For the text-containing cell, return its midpoint in [X, Y] coordinate format. 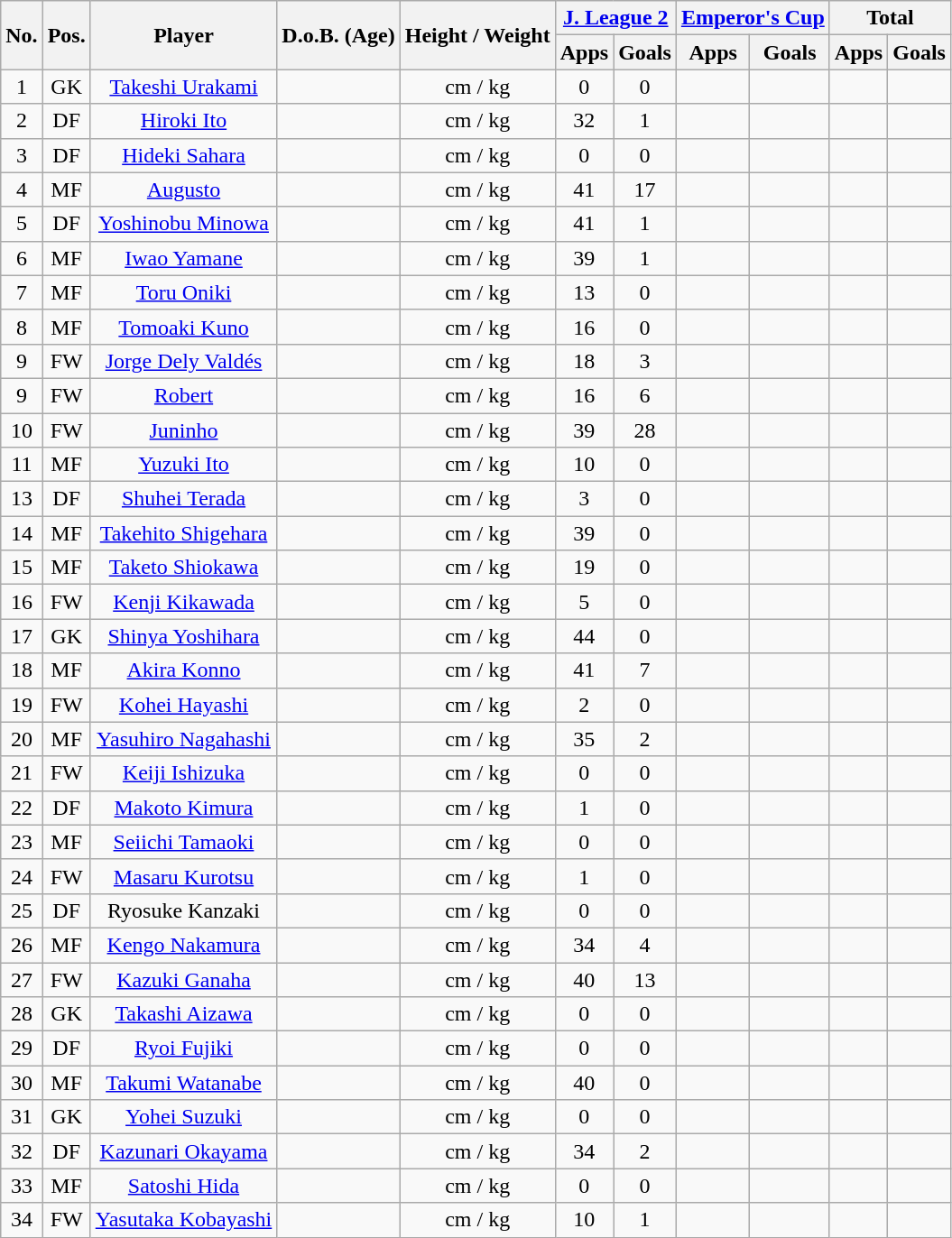
Seiichi Tamaoki [184, 842]
Shinya Yoshihara [184, 636]
Satoshi Hida [184, 1186]
Toru Oniki [184, 292]
8 [22, 327]
26 [22, 945]
J. League 2 [615, 18]
Kenji Kikawada [184, 602]
25 [22, 910]
33 [22, 1186]
Robert [184, 395]
Shuhei Terada [184, 499]
31 [22, 1117]
Masaru Kurotsu [184, 876]
Yoshinobu Minowa [184, 224]
24 [22, 876]
Ryoi Fujiki [184, 1049]
D.o.B. (Age) [338, 35]
Takehito Shigehara [184, 533]
Keiji Ishizuka [184, 773]
Hiroki Ito [184, 121]
No. [22, 35]
Yohei Suzuki [184, 1117]
Kazunari Okayama [184, 1151]
Juninho [184, 430]
15 [22, 568]
21 [22, 773]
Player [184, 35]
Takashi Aizawa [184, 1014]
Height / Weight [477, 35]
Augusto [184, 189]
27 [22, 979]
Ryosuke Kanzaki [184, 910]
23 [22, 842]
Takumi Watanabe [184, 1083]
Yasutaka Kobayashi [184, 1220]
Kohei Hayashi [184, 705]
11 [22, 465]
30 [22, 1083]
29 [22, 1049]
Jorge Dely Valdés [184, 361]
Takeshi Urakami [184, 87]
Total [890, 18]
35 [584, 739]
Kazuki Ganaha [184, 979]
Akira Konno [184, 670]
Kengo Nakamura [184, 945]
Tomoaki Kuno [184, 327]
Yuzuki Ito [184, 465]
14 [22, 533]
22 [22, 808]
Taketo Shiokawa [184, 568]
44 [584, 636]
Iwao Yamane [184, 258]
Hideki Sahara [184, 155]
Pos. [67, 35]
Yasuhiro Nagahashi [184, 739]
20 [22, 739]
Emperor's Cup [753, 18]
Makoto Kimura [184, 808]
